Provide the (X, Y) coordinate of the cell's center where the given text is located.  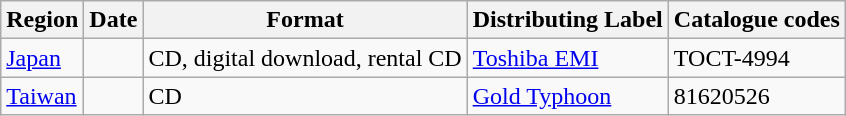
Japan (42, 58)
Toshiba EMI (568, 58)
Date (114, 20)
Taiwan (42, 96)
Format (305, 20)
Region (42, 20)
Gold Typhoon (568, 96)
81620526 (756, 96)
TOCT-4994 (756, 58)
CD (305, 96)
Distributing Label (568, 20)
Catalogue codes (756, 20)
CD, digital download, rental CD (305, 58)
